Find where the given text appears and provide that cell's center as (x, y) coordinate. 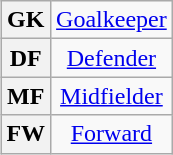
Midfielder (112, 96)
Defender (112, 58)
DF (26, 58)
GK (26, 20)
MF (26, 96)
Goalkeeper (112, 20)
FW (26, 134)
Forward (112, 134)
